Search for the cell housing the specified text and yield its (x, y) center coordinate. 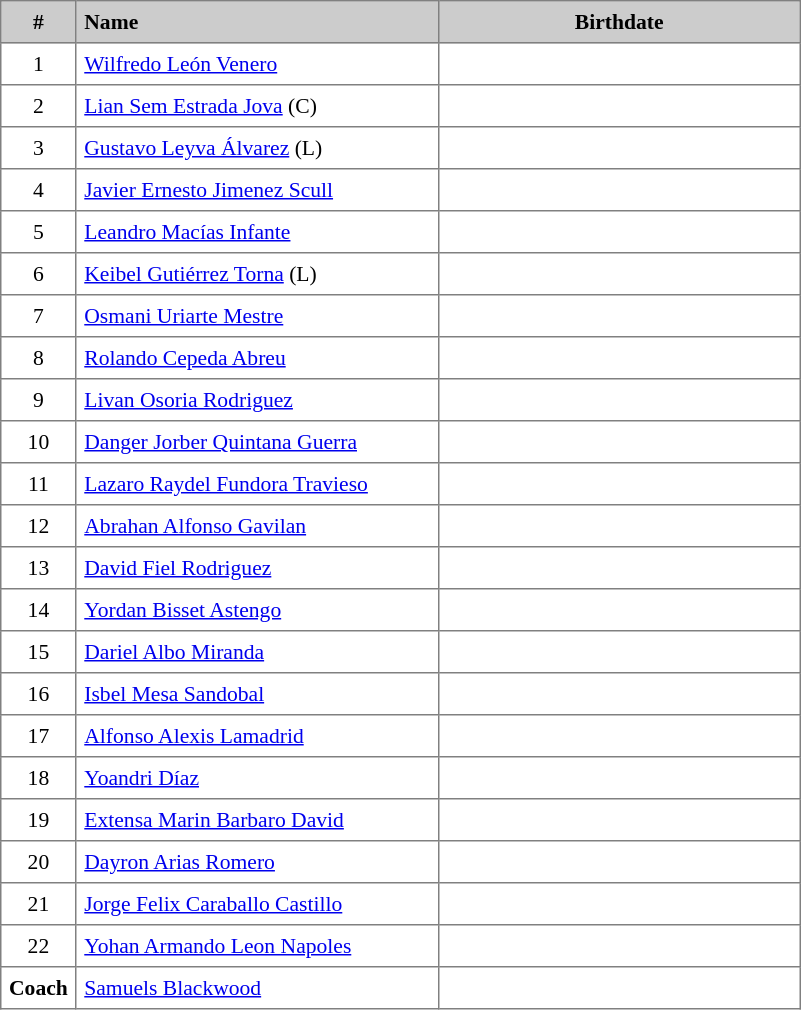
8 (38, 358)
# (38, 22)
Name (257, 22)
Dayron Arias Romero (257, 862)
Dariel Albo Miranda (257, 652)
5 (38, 232)
Lian Sem Estrada Jova (C) (257, 106)
20 (38, 862)
Yordan Bisset Astengo (257, 610)
4 (38, 190)
Coach (38, 988)
7 (38, 316)
Isbel Mesa Sandobal (257, 694)
3 (38, 148)
12 (38, 526)
13 (38, 568)
19 (38, 820)
Yoandri Díaz (257, 778)
10 (38, 442)
16 (38, 694)
Jorge Felix Caraballo Castillo (257, 904)
Alfonso Alexis Lamadrid (257, 736)
21 (38, 904)
11 (38, 484)
Osmani Uriarte Mestre (257, 316)
Birthdate (619, 22)
Wilfredo León Venero (257, 64)
Extensa Marin Barbaro David (257, 820)
Yohan Armando Leon Napoles (257, 946)
1 (38, 64)
Keibel Gutiérrez Torna (L) (257, 274)
Gustavo Leyva Álvarez (L) (257, 148)
6 (38, 274)
Abrahan Alfonso Gavilan (257, 526)
Javier Ernesto Jimenez Scull (257, 190)
Danger Jorber Quintana Guerra (257, 442)
22 (38, 946)
17 (38, 736)
Livan Osoria Rodriguez (257, 400)
18 (38, 778)
Rolando Cepeda Abreu (257, 358)
2 (38, 106)
Lazaro Raydel Fundora Travieso (257, 484)
Samuels Blackwood (257, 988)
9 (38, 400)
14 (38, 610)
David Fiel Rodriguez (257, 568)
Leandro Macías Infante (257, 232)
15 (38, 652)
